Return the (x, y) coordinate for the center point of the cell that contains the specified text.  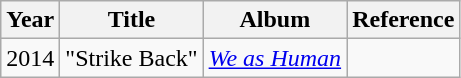
Reference (404, 20)
Album (275, 20)
Year (30, 20)
We as Human (275, 58)
Title (132, 20)
2014 (30, 58)
"Strike Back" (132, 58)
